For the text-containing cell, return its midpoint in (X, Y) coordinate format. 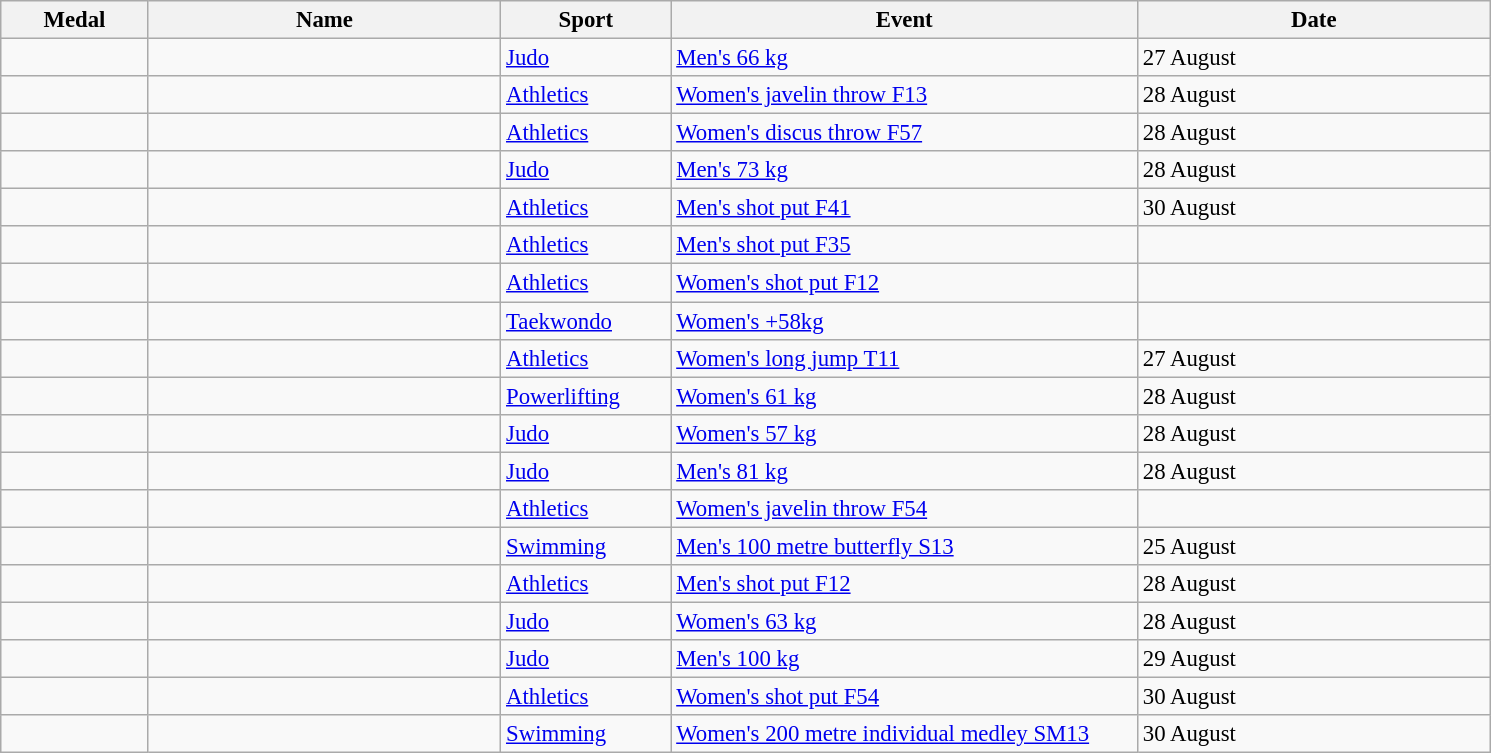
Women's shot put F12 (904, 283)
25 August (1314, 546)
Men's shot put F12 (904, 584)
Women's long jump T11 (904, 358)
Women's 61 kg (904, 396)
Women's 57 kg (904, 433)
Women's +58kg (904, 321)
Women's shot put F54 (904, 697)
Name (324, 20)
Men's 81 kg (904, 471)
Medal (74, 20)
Powerlifting (586, 396)
Women's 63 kg (904, 621)
Men's shot put F41 (904, 208)
Women's javelin throw F54 (904, 509)
Women's javelin throw F13 (904, 95)
Men's 100 kg (904, 659)
Men's 73 kg (904, 170)
Women's discus throw F57 (904, 133)
Taekwondo (586, 321)
Event (904, 20)
Men's shot put F35 (904, 245)
Sport (586, 20)
Women's 200 metre individual medley SM13 (904, 734)
Date (1314, 20)
Men's 66 kg (904, 58)
Men's 100 metre butterfly S13 (904, 546)
29 August (1314, 659)
